Identify which cell holds the provided text, then report its (x, y) central coordinate. 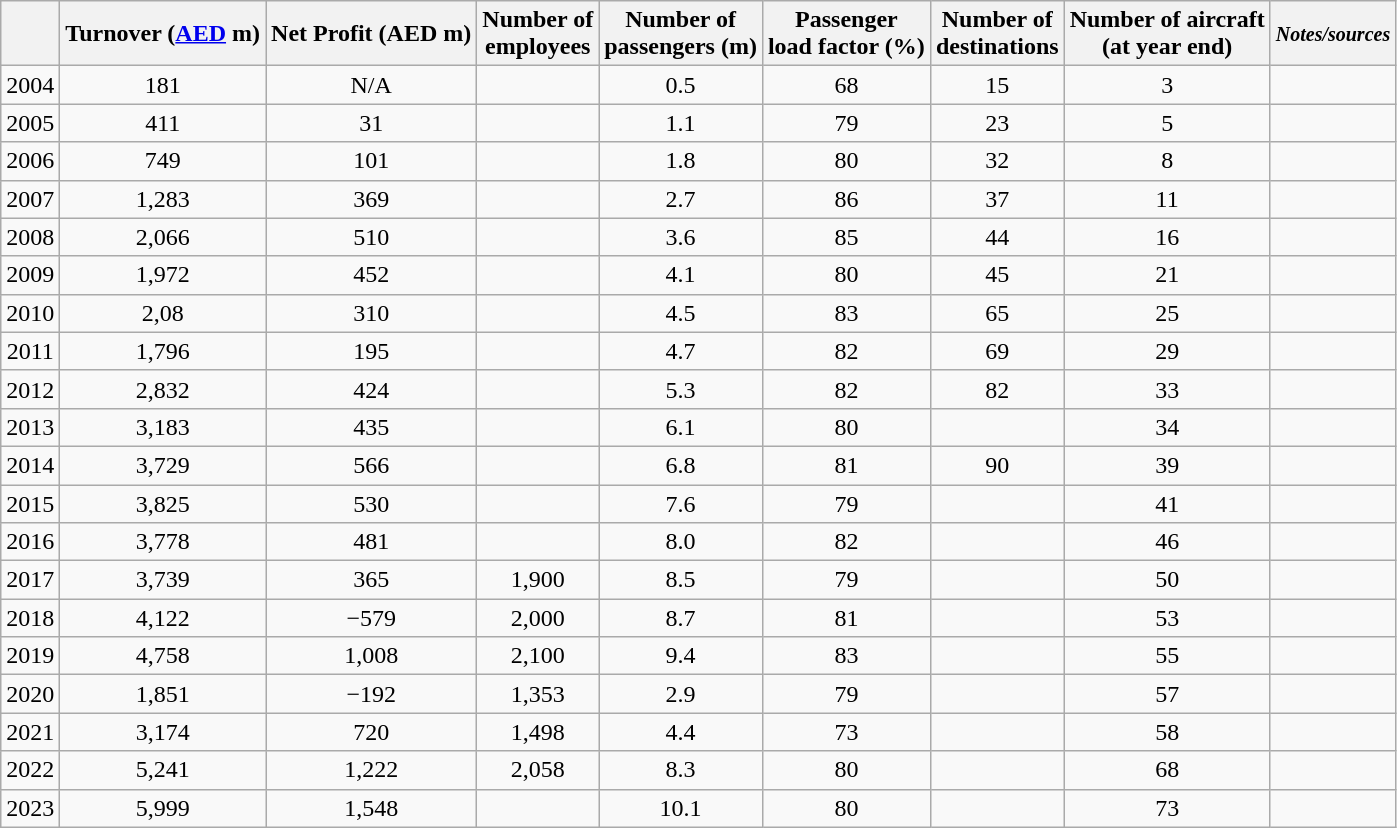
1,008 (372, 656)
3,183 (163, 427)
2006 (30, 161)
6.1 (681, 427)
Number of employees (538, 34)
Net Profit (AED m) (372, 34)
32 (997, 161)
310 (372, 313)
34 (1167, 427)
−579 (372, 618)
8.7 (681, 618)
55 (1167, 656)
3,739 (163, 580)
46 (1167, 542)
1,222 (372, 770)
195 (372, 351)
1,851 (163, 694)
57 (1167, 694)
65 (997, 313)
3,729 (163, 465)
2.9 (681, 694)
3,778 (163, 542)
1,498 (538, 732)
2018 (30, 618)
2,08 (163, 313)
4,758 (163, 656)
2,058 (538, 770)
Number of aircraft (at year end) (1167, 34)
0.5 (681, 85)
720 (372, 732)
2023 (30, 808)
8 (1167, 161)
8.5 (681, 580)
5.3 (681, 389)
4.5 (681, 313)
N/A (372, 85)
Passenger load factor (%) (846, 34)
41 (1167, 503)
1,796 (163, 351)
3,825 (163, 503)
181 (163, 85)
5 (1167, 123)
45 (997, 275)
69 (997, 351)
530 (372, 503)
3,174 (163, 732)
85 (846, 237)
11 (1167, 199)
481 (372, 542)
2022 (30, 770)
6.8 (681, 465)
411 (163, 123)
21 (1167, 275)
510 (372, 237)
2,832 (163, 389)
2021 (30, 732)
2013 (30, 427)
58 (1167, 732)
90 (997, 465)
2,066 (163, 237)
10.1 (681, 808)
4.7 (681, 351)
2014 (30, 465)
1.8 (681, 161)
37 (997, 199)
23 (997, 123)
452 (372, 275)
2019 (30, 656)
2020 (30, 694)
5,241 (163, 770)
2016 (30, 542)
2.7 (681, 199)
2004 (30, 85)
16 (1167, 237)
1,900 (538, 580)
39 (1167, 465)
101 (372, 161)
3 (1167, 85)
2007 (30, 199)
2009 (30, 275)
1,353 (538, 694)
749 (163, 161)
2,100 (538, 656)
2005 (30, 123)
3.6 (681, 237)
Number of passengers (m) (681, 34)
Turnover (AED m) (163, 34)
566 (372, 465)
86 (846, 199)
29 (1167, 351)
4.4 (681, 732)
25 (1167, 313)
Notes/sources (1332, 34)
435 (372, 427)
50 (1167, 580)
8.0 (681, 542)
1.1 (681, 123)
2008 (30, 237)
33 (1167, 389)
2017 (30, 580)
1,283 (163, 199)
9.4 (681, 656)
5,999 (163, 808)
4,122 (163, 618)
2,000 (538, 618)
8.3 (681, 770)
4.1 (681, 275)
365 (372, 580)
Number of destinations (997, 34)
15 (997, 85)
7.6 (681, 503)
2015 (30, 503)
53 (1167, 618)
1,548 (372, 808)
2012 (30, 389)
31 (372, 123)
369 (372, 199)
424 (372, 389)
2010 (30, 313)
44 (997, 237)
−192 (372, 694)
1,972 (163, 275)
2011 (30, 351)
